Identify which cell holds the provided text, then report its [x, y] central coordinate. 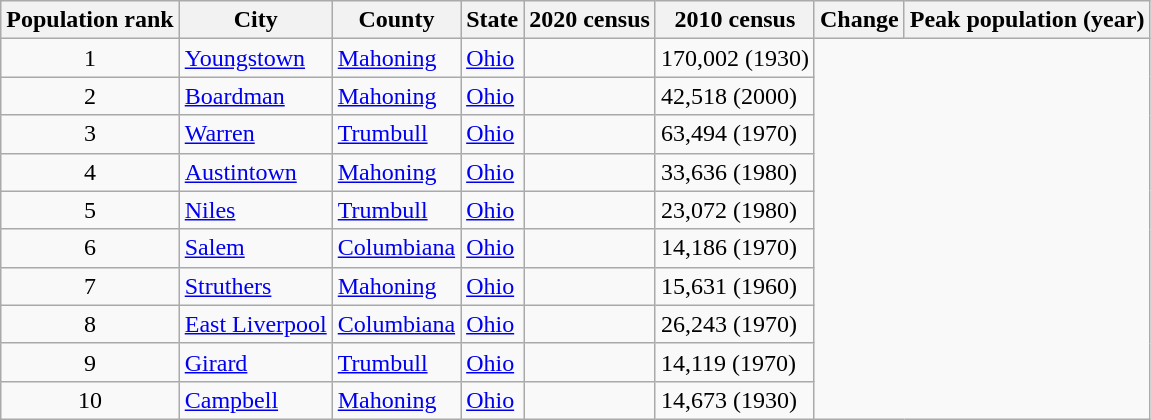
5 [90, 210]
14,119 (1970) [734, 362]
14,673 (1930) [734, 400]
County [396, 20]
1 [90, 58]
Youngstown [256, 58]
Austintown [256, 172]
Change [859, 20]
10 [90, 400]
9 [90, 362]
7 [90, 286]
2010 census [734, 20]
State [492, 20]
15,631 (1960) [734, 286]
Warren [256, 134]
8 [90, 324]
East Liverpool [256, 324]
23,072 (1980) [734, 210]
Girard [256, 362]
6 [90, 248]
170,002 (1930) [734, 58]
Niles [256, 210]
Salem [256, 248]
2020 census [590, 20]
Struthers [256, 286]
42,518 (2000) [734, 96]
City [256, 20]
2 [90, 96]
Boardman [256, 96]
14,186 (1970) [734, 248]
Peak population (year) [1027, 20]
63,494 (1970) [734, 134]
33,636 (1980) [734, 172]
3 [90, 134]
Campbell [256, 400]
Population rank [90, 20]
26,243 (1970) [734, 324]
4 [90, 172]
